Output the [X, Y] coordinate of the center of the cell containing the given text.  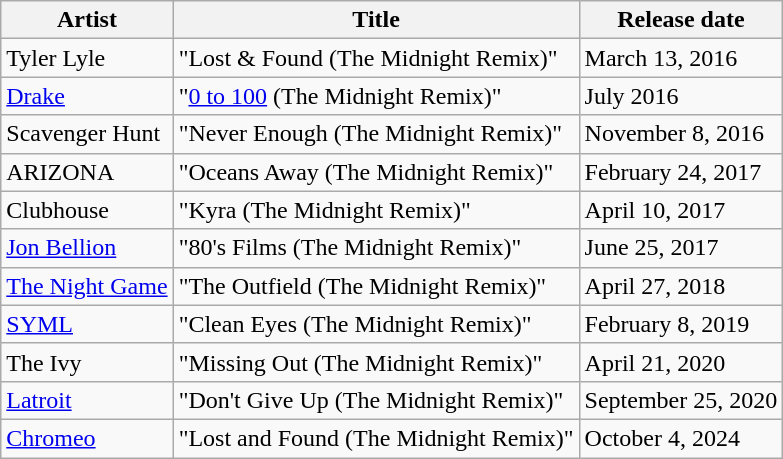
"Oceans Away (The Midnight Remix)" [376, 172]
"Kyra (The Midnight Remix)" [376, 210]
April 27, 2018 [681, 286]
SYML [87, 324]
The Ivy [87, 362]
Scavenger Hunt [87, 134]
April 10, 2017 [681, 210]
Title [376, 20]
October 4, 2024 [681, 438]
Drake [87, 96]
"0 to 100 (The Midnight Remix)" [376, 96]
"Never Enough (The Midnight Remix)" [376, 134]
Jon Bellion [87, 248]
June 25, 2017 [681, 248]
"The Outfield (The Midnight Remix)" [376, 286]
"Don't Give Up (The Midnight Remix)" [376, 400]
April 21, 2020 [681, 362]
February 24, 2017 [681, 172]
The Night Game [87, 286]
Clubhouse [87, 210]
July 2016 [681, 96]
Artist [87, 20]
November 8, 2016 [681, 134]
February 8, 2019 [681, 324]
Chromeo [87, 438]
Latroit [87, 400]
Tyler Lyle [87, 58]
ARIZONA [87, 172]
September 25, 2020 [681, 400]
March 13, 2016 [681, 58]
"Missing Out (The Midnight Remix)" [376, 362]
"Lost & Found (The Midnight Remix)" [376, 58]
"Clean Eyes (The Midnight Remix)" [376, 324]
"Lost and Found (The Midnight Remix)" [376, 438]
"80's Films (The Midnight Remix)" [376, 248]
Release date [681, 20]
